From the cell containing the given text, extract its center point as (x, y) coordinate. 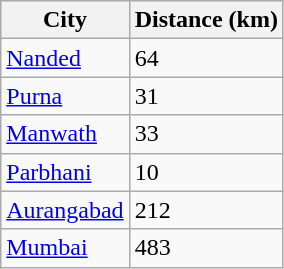
64 (206, 58)
City (65, 20)
10 (206, 172)
Distance (km) (206, 20)
31 (206, 96)
Nanded (65, 58)
Aurangabad (65, 210)
212 (206, 210)
Manwath (65, 134)
Purna (65, 96)
483 (206, 248)
33 (206, 134)
Mumbai (65, 248)
Parbhani (65, 172)
